Output the (X, Y) coordinate of the center of the cell containing the given text.  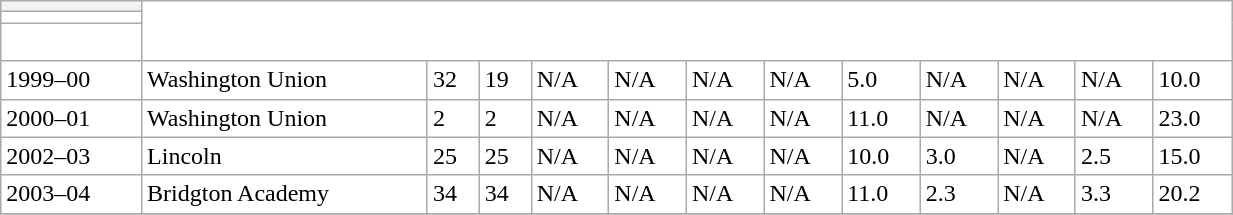
2003–04 (72, 194)
19 (505, 80)
20.2 (1192, 194)
5.0 (882, 80)
Lincoln (285, 156)
3.3 (1114, 194)
2.3 (959, 194)
23.0 (1192, 118)
Bridgton Academy (285, 194)
2.5 (1114, 156)
32 (453, 80)
15.0 (1192, 156)
3.0 (959, 156)
2002–03 (72, 156)
1999–00 (72, 80)
2000–01 (72, 118)
